Provide the [x, y] coordinate of the cell's center where the given text is located.  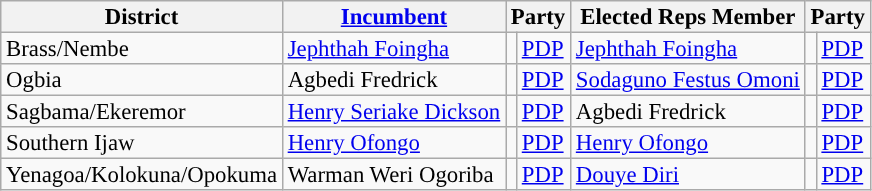
Warman Weri Ogoriba [394, 175]
Sodaguno Festus Omoni [688, 80]
District [142, 17]
Sagbama/Ekeremor [142, 112]
Henry Seriake Dickson [394, 112]
Yenagoa/Kolokuna/Opokuma [142, 175]
Elected Reps Member [688, 17]
Brass/Nembe [142, 49]
Douye Diri [688, 175]
Incumbent [394, 17]
Southern Ijaw [142, 143]
Ogbia [142, 80]
